Determine the [x, y] coordinate at the center of the cell enclosing the given text.  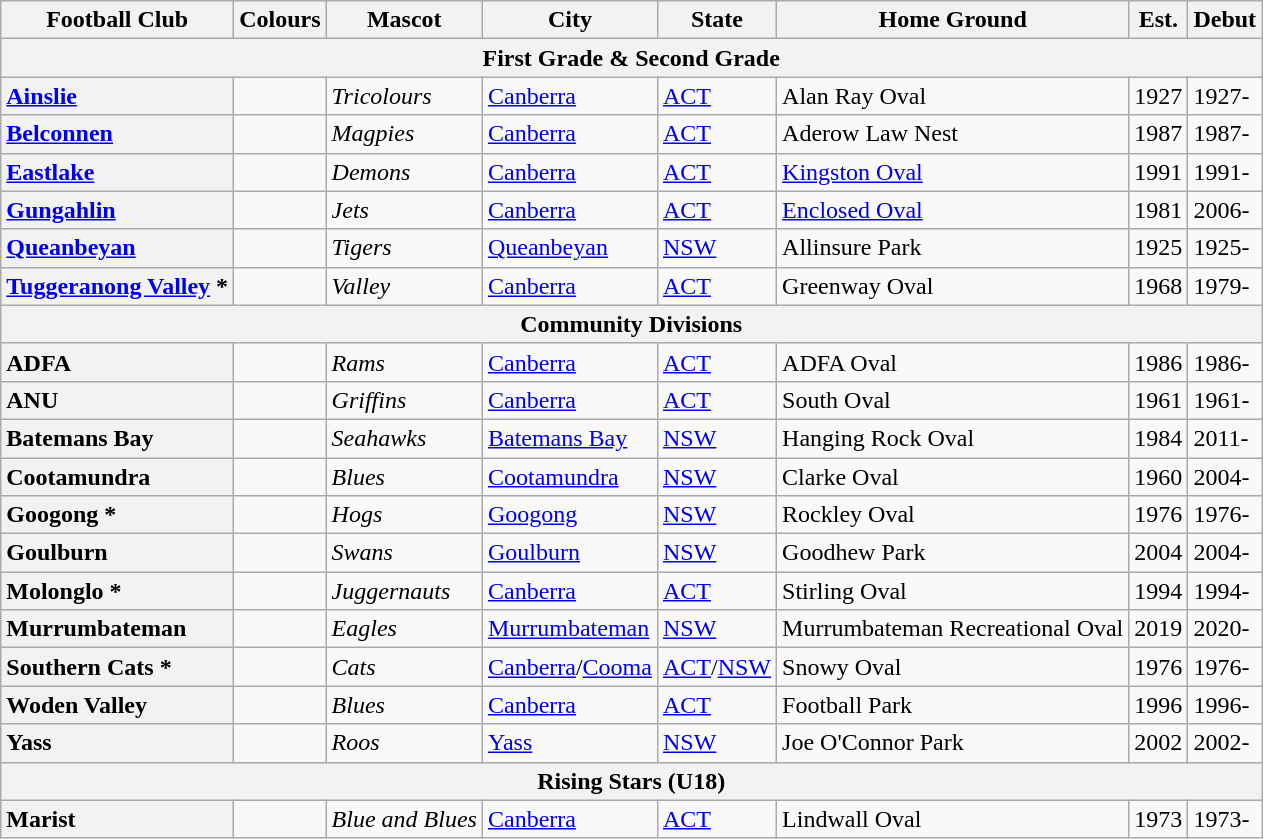
South Oval [953, 400]
Est. [1158, 20]
Colours [280, 20]
Eastlake [118, 172]
Stirling Oval [953, 591]
ACT/NSW [716, 667]
Jets [404, 210]
Gungahlin [118, 210]
Alan Ray Oval [953, 96]
Joe O'Connor Park [953, 743]
Roos [404, 743]
Murrumbateman Recreational Oval [953, 629]
2020- [1225, 629]
Tuggeranong Valley * [118, 286]
Rising Stars (U18) [632, 781]
Molonglo * [118, 591]
Blue and Blues [404, 819]
First Grade & Second Grade [632, 58]
Mascot [404, 20]
2019 [1158, 629]
1994 [1158, 591]
Greenway Oval [953, 286]
1987 [1158, 134]
Hanging Rock Oval [953, 438]
Belconnen [118, 134]
1973 [1158, 819]
Marist [118, 819]
1927 [1158, 96]
Football Club [118, 20]
1991- [1225, 172]
Football Park [953, 705]
Southern Cats * [118, 667]
Enclosed Oval [953, 210]
2002 [1158, 743]
1984 [1158, 438]
1961 [1158, 400]
2006- [1225, 210]
Demons [404, 172]
Griffins [404, 400]
2011- [1225, 438]
State [716, 20]
Home Ground [953, 20]
Debut [1225, 20]
Rams [404, 362]
1981 [1158, 210]
Clarke Oval [953, 477]
1925 [1158, 248]
1973- [1225, 819]
Allinsure Park [953, 248]
2004 [1158, 553]
Juggernauts [404, 591]
Swans [404, 553]
ADFA [118, 362]
Snowy Oval [953, 667]
1987- [1225, 134]
Rockley Oval [953, 515]
Eagles [404, 629]
Canberra/Cooma [570, 667]
1960 [1158, 477]
ANU [118, 400]
Magpies [404, 134]
Tigers [404, 248]
1994- [1225, 591]
Goodhew Park [953, 553]
Seahawks [404, 438]
1991 [1158, 172]
Cats [404, 667]
1961- [1225, 400]
Googong [570, 515]
2002- [1225, 743]
1986- [1225, 362]
1996- [1225, 705]
1996 [1158, 705]
1925- [1225, 248]
Lindwall Oval [953, 819]
Kingston Oval [953, 172]
Valley [404, 286]
1968 [1158, 286]
1986 [1158, 362]
Tricolours [404, 96]
1979- [1225, 286]
Ainslie [118, 96]
City [570, 20]
Community Divisions [632, 324]
Hogs [404, 515]
ADFA Oval [953, 362]
Woden Valley [118, 705]
Googong * [118, 515]
1927- [1225, 96]
Aderow Law Nest [953, 134]
